Scan for the cell matching the given text and deliver its [X, Y] coordinate at center. 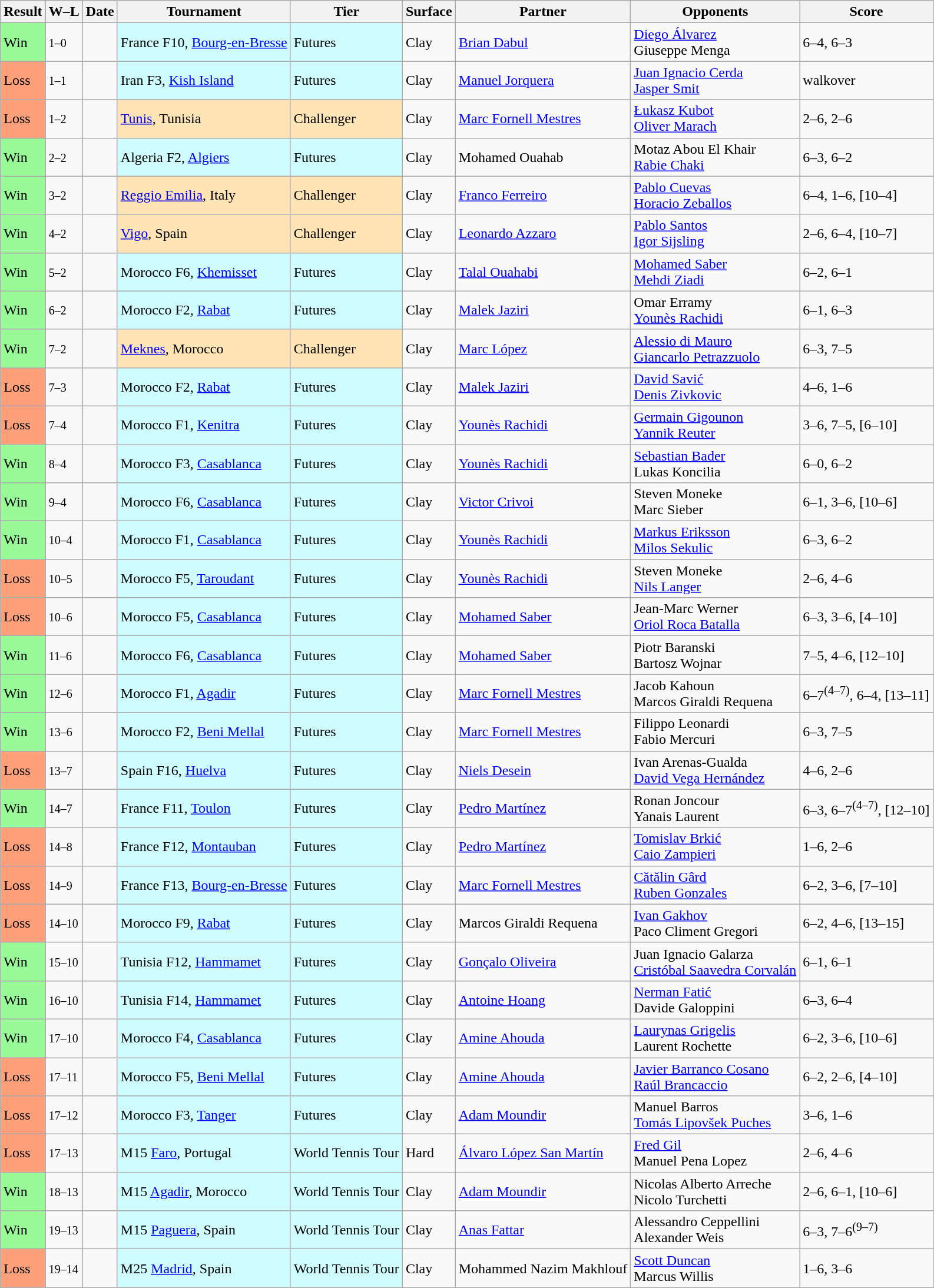
12–6 [64, 694]
2–6, 6–4, [10–7] [866, 233]
Morocco F9, Rabat [204, 923]
Date [100, 12]
1–1 [64, 80]
10–6 [64, 617]
Tunis, Tunisia [204, 119]
Javier Barranco Cosano Raúl Brancaccio [715, 1077]
6–7(4–7), 6–4, [13–11] [866, 694]
Sebastian Bader Lukas Koncilia [715, 463]
6–0, 6–2 [866, 463]
Juan Ignacio Galarza Cristóbal Saavedra Corvalán [715, 961]
Manuel Barros Tomás Lipovšek Puches [715, 1115]
France F13, Bourg-en-Bresse [204, 885]
6–3, 6–7(4–7), [12–10] [866, 808]
4–2 [64, 233]
5–2 [64, 272]
9–4 [64, 502]
17–13 [64, 1153]
Morocco F6, Khemisset [204, 272]
Filippo Leonardi Fabio Mercuri [715, 731]
Markus Eriksson Milos Sekulic [715, 541]
7–2 [64, 349]
M15 Faro, Portugal [204, 1153]
Morocco F1, Kenitra [204, 425]
14–7 [64, 808]
Partner [543, 12]
Diego Álvarez Giuseppe Menga [715, 42]
Mohamed Ouahab [543, 157]
M15 Agadir, Morocco [204, 1192]
Mohamed Saber Mehdi Ziadi [715, 272]
Steven Moneke Nils Langer [715, 578]
14–10 [64, 923]
Fred Gil Manuel Pena Lopez [715, 1153]
Jean-Marc Werner Oriol Roca Batalla [715, 617]
Juan Ignacio Cerda Jasper Smit [715, 80]
Niels Desein [543, 770]
19–13 [64, 1230]
7–5, 4–6, [12–10] [866, 655]
4–6, 2–6 [866, 770]
Steven Moneke Marc Sieber [715, 502]
Hard [429, 1153]
Marc López [543, 349]
Opponents [715, 12]
6–2, 4–6, [13–15] [866, 923]
2–6, 6–1, [10–6] [866, 1192]
Antoine Hoang [543, 1000]
Leonardo Azzaro [543, 233]
3–6, 7–5, [6–10] [866, 425]
Alessio di Mauro Giancarlo Petrazzuolo [715, 349]
3–2 [64, 196]
17–11 [64, 1077]
6–3, 3–6, [4–10] [866, 617]
14–9 [64, 885]
17–10 [64, 1038]
Omar Erramy Younès Rachidi [715, 310]
France F11, Toulon [204, 808]
Nerman Fatić Davide Galoppini [715, 1000]
Spain F16, Huelva [204, 770]
2–2 [64, 157]
Morocco F5, Casablanca [204, 617]
15–10 [64, 961]
Algeria F2, Algiers [204, 157]
Jacob Kahoun Marcos Giraldi Requena [715, 694]
Alessandro Ceppellini Alexander Weis [715, 1230]
David Savić Denis Zivkovic [715, 386]
Pablo Cuevas Horacio Zeballos [715, 196]
Tomislav Brkić Caio Zampieri [715, 847]
17–12 [64, 1115]
Manuel Jorquera [543, 80]
10–5 [64, 578]
18–13 [64, 1192]
Tunisia F12, Hammamet [204, 961]
Tournament [204, 12]
2–6, 2–6 [866, 119]
11–6 [64, 655]
Tier [346, 12]
1–6, 3–6 [866, 1269]
Scott Duncan Marcus Willis [715, 1269]
Morocco F5, Taroudant [204, 578]
6–2, 2–6, [4–10] [866, 1077]
Ivan Gakhov Paco Climent Gregori [715, 923]
7–3 [64, 386]
Laurynas Grigelis Laurent Rochette [715, 1038]
19–14 [64, 1269]
Mohammed Nazim Makhlouf [543, 1269]
6–2, 3–6, [7–10] [866, 885]
Tunisia F14, Hammamet [204, 1000]
1–2 [64, 119]
Morocco F4, Casablanca [204, 1038]
Vigo, Spain [204, 233]
Nicolas Alberto Arreche Nicolo Turchetti [715, 1192]
Łukasz Kubot Oliver Marach [715, 119]
France F10, Bourg-en-Bresse [204, 42]
6–1, 6–3 [866, 310]
Iran F3, Kish Island [204, 80]
Talal Ouahabi [543, 272]
6–1, 3–6, [10–6] [866, 502]
M25 Madrid, Spain [204, 1269]
walkover [866, 80]
Morocco F1, Casablanca [204, 541]
Motaz Abou El Khair Rabie Chaki [715, 157]
Morocco F5, Beni Mellal [204, 1077]
1–6, 2–6 [866, 847]
M15 Paguera, Spain [204, 1230]
6–4, 1–6, [10–4] [866, 196]
Morocco F1, Agadir [204, 694]
6–1, 6–1 [866, 961]
7–4 [64, 425]
Ronan Joncour Yanais Laurent [715, 808]
Morocco F3, Casablanca [204, 463]
Germain Gigounon Yannik Reuter [715, 425]
Marcos Giraldi Requena [543, 923]
6–3, 7–6(9–7) [866, 1230]
Ivan Arenas-Gualda David Vega Hernández [715, 770]
6–2 [64, 310]
France F12, Montauban [204, 847]
Reggio Emilia, Italy [204, 196]
1–0 [64, 42]
6–3, 6–4 [866, 1000]
Score [866, 12]
Anas Fattar [543, 1230]
Victor Crivoi [543, 502]
Álvaro López San Martín [543, 1153]
3–6, 1–6 [866, 1115]
14–8 [64, 847]
13–7 [64, 770]
8–4 [64, 463]
Surface [429, 12]
6–2, 3–6, [10–6] [866, 1038]
Gonçalo Oliveira [543, 961]
6–2, 6–1 [866, 272]
10–4 [64, 541]
Morocco F3, Tanger [204, 1115]
W–L [64, 12]
Result [23, 12]
6–4, 6–3 [866, 42]
Franco Ferreiro [543, 196]
Piotr Baranski Bartosz Wojnar [715, 655]
Morocco F2, Beni Mellal [204, 731]
16–10 [64, 1000]
13–6 [64, 731]
Pablo Santos Igor Sijsling [715, 233]
Brian Dabul [543, 42]
Meknes, Morocco [204, 349]
Cătălin Gârd Ruben Gonzales [715, 885]
4–6, 1–6 [866, 386]
